Pinpoint the cell where the given text exists, returning its [X, Y] midpoint coordinate. 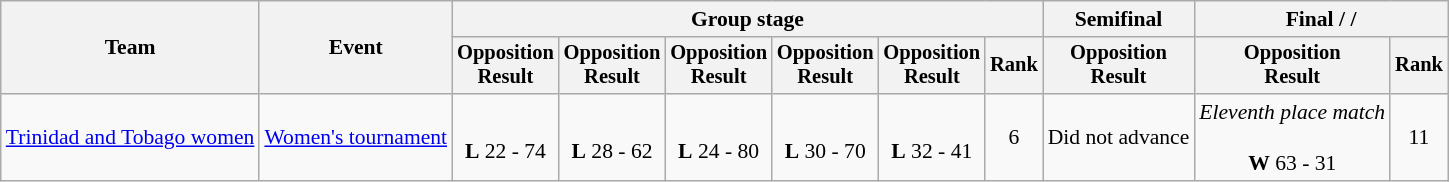
L 28 - 62 [612, 138]
Event [356, 48]
L 24 - 80 [718, 138]
11 [1419, 138]
Women's tournament [356, 138]
L 30 - 70 [826, 138]
Did not advance [1119, 138]
6 [1014, 138]
Final / / [1321, 19]
L 22 - 74 [506, 138]
Eleventh place matchW 63 - 31 [1292, 138]
Trinidad and Tobago women [130, 138]
L 32 - 41 [932, 138]
Team [130, 48]
Group stage [748, 19]
Semifinal [1119, 19]
